Scan for the cell matching the given text and deliver its [x, y] coordinate at center. 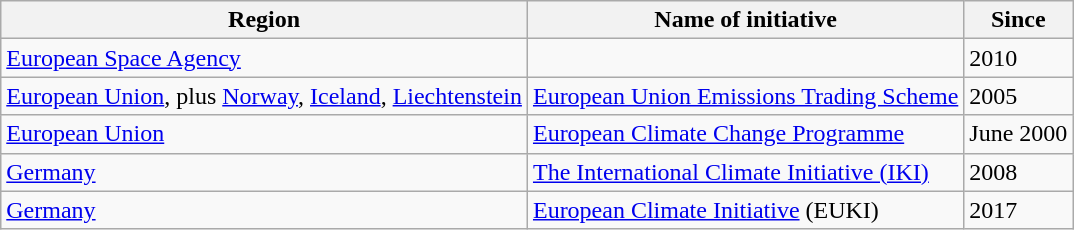
European Union, plus Norway, Iceland, Liechtenstein [264, 96]
The International Climate Initiative (IKI) [745, 172]
European Space Agency [264, 58]
Region [264, 20]
European Climate Change Programme [745, 134]
European Climate Initiative (EUKI) [745, 210]
2005 [1018, 96]
European Union Emissions Trading Scheme [745, 96]
European Union [264, 134]
June 2000 [1018, 134]
Since [1018, 20]
2017 [1018, 210]
2010 [1018, 58]
Name of initiative [745, 20]
2008 [1018, 172]
